Return the [x, y] coordinate for the center point of the cell that contains the specified text.  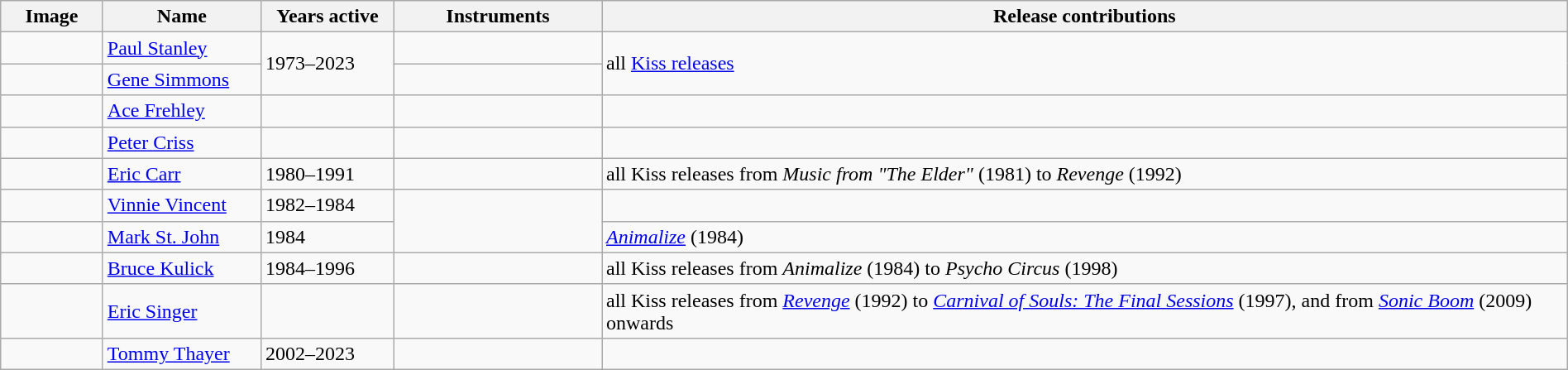
Ace Frehley [182, 111]
Gene Simmons [182, 79]
1980–1991 [327, 174]
all Kiss releases from Revenge (1992) to Carnival of Souls: The Final Sessions (1997), and from Sonic Boom (2009) onwards [1085, 311]
2002–2023 [327, 353]
Paul Stanley [182, 48]
all Kiss releases [1085, 64]
Eric Carr [182, 174]
Animalize (1984) [1085, 237]
Instruments [498, 17]
Peter Criss [182, 142]
Image [52, 17]
Mark St. John [182, 237]
Name [182, 17]
Bruce Kulick [182, 268]
all Kiss releases from Music from "The Elder" (1981) to Revenge (1992) [1085, 174]
1984 [327, 237]
Vinnie Vincent [182, 205]
all Kiss releases from Animalize (1984) to Psycho Circus (1998) [1085, 268]
Tommy Thayer [182, 353]
Years active [327, 17]
Release contributions [1085, 17]
Eric Singer [182, 311]
1973–2023 [327, 64]
1982–1984 [327, 205]
1984–1996 [327, 268]
